Extract the [x, y] coordinate from the center of the cell holding the provided text.  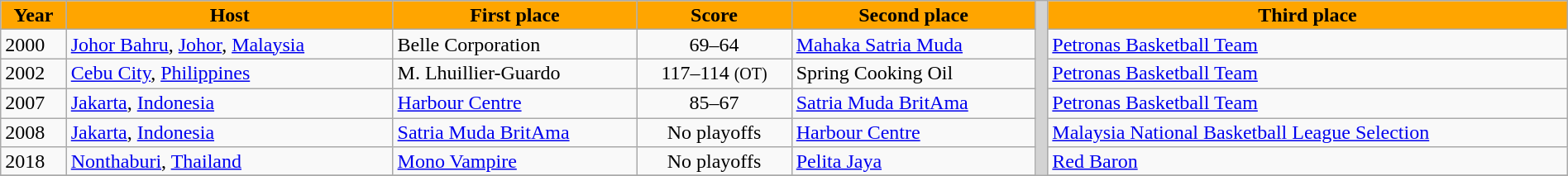
2018 [33, 162]
2008 [33, 132]
Score [715, 15]
Pelita Jaya [913, 162]
M. Lhuillier-Guardo [514, 74]
Third place [1307, 15]
First place [514, 15]
Year [33, 15]
Mahaka Satria Muda [913, 45]
Nonthaburi, Thailand [230, 162]
Johor Bahru, Johor, Malaysia [230, 45]
Red Baron [1307, 162]
Cebu City, Philippines [230, 74]
2002 [33, 74]
Malaysia National Basketball League Selection [1307, 132]
Mono Vampire [514, 162]
117–114 (OT) [715, 74]
Spring Cooking Oil [913, 74]
2000 [33, 45]
2007 [33, 102]
85–67 [715, 102]
Belle Corporation [514, 45]
Second place [913, 15]
69–64 [715, 45]
Host [230, 15]
